From the cell containing the given text, extract its center point as (X, Y) coordinate. 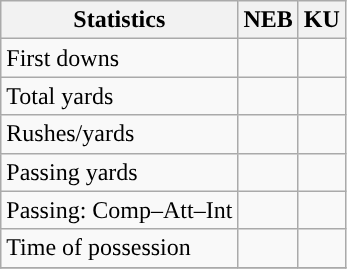
Statistics (120, 20)
First downs (120, 58)
Passing yards (120, 172)
NEB (268, 20)
KU (322, 20)
Time of possession (120, 248)
Passing: Comp–Att–Int (120, 210)
Rushes/yards (120, 134)
Total yards (120, 96)
